Provide the (X, Y) coordinate of the cell's center where the given text is located.  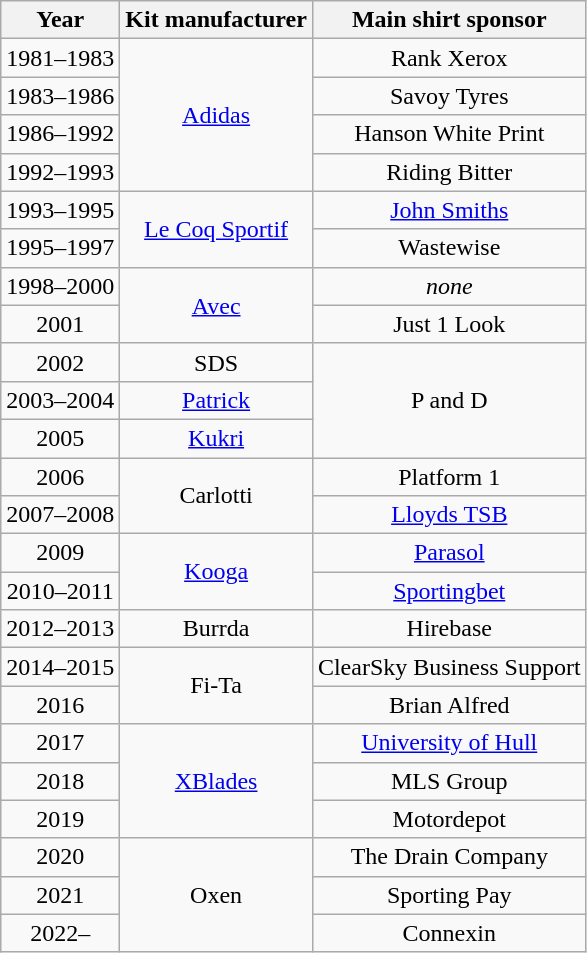
Year (60, 20)
Kukri (216, 438)
Le Coq Sportif (216, 229)
1998–2000 (60, 286)
Fi-Ta (216, 686)
University of Hull (449, 743)
Kit manufacturer (216, 20)
2006 (60, 477)
Hanson White Print (449, 134)
2002 (60, 362)
2010–2011 (60, 591)
2018 (60, 781)
1983–1986 (60, 96)
Burrda (216, 629)
Rank Xerox (449, 58)
1993–1995 (60, 210)
2021 (60, 895)
2009 (60, 553)
Riding Bitter (449, 172)
Brian Alfred (449, 705)
Carlotti (216, 496)
2020 (60, 857)
1995–1997 (60, 248)
Connexin (449, 933)
Adidas (216, 115)
2014–2015 (60, 667)
MLS Group (449, 781)
Avec (216, 305)
2017 (60, 743)
Platform 1 (449, 477)
Lloyds TSB (449, 515)
Hirebase (449, 629)
1981–1983 (60, 58)
Patrick (216, 400)
1992–1993 (60, 172)
none (449, 286)
2005 (60, 438)
SDS (216, 362)
2016 (60, 705)
Just 1 Look (449, 324)
Sporting Pay (449, 895)
1986–1992 (60, 134)
Wastewise (449, 248)
Kooga (216, 572)
Sportingbet (449, 591)
Oxen (216, 895)
2012–2013 (60, 629)
Main shirt sponsor (449, 20)
The Drain Company (449, 857)
2022– (60, 933)
Savoy Tyres (449, 96)
Motordepot (449, 819)
2003–2004 (60, 400)
XBlades (216, 781)
2019 (60, 819)
Parasol (449, 553)
ClearSky Business Support (449, 667)
2007–2008 (60, 515)
2001 (60, 324)
P and D (449, 400)
John Smiths (449, 210)
